Locate the cell with the specified text and output its [x, y] center coordinate. 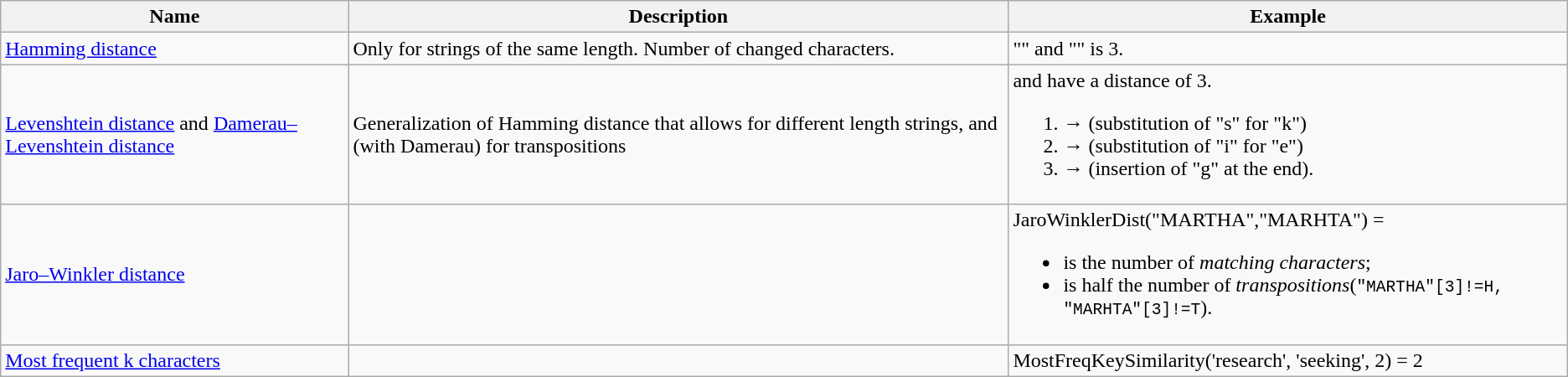
Jaro–Winkler distance [174, 275]
Generalization of Hamming distance that allows for different length strings, and (with Damerau) for transpositions [678, 134]
"" and "" is 3. [1288, 49]
JaroWinklerDist("MARTHA","MARHTA") = is the number of matching characters; is half the number of transpositions("MARTHA"[3]!=H, "MARHTA"[3]!=T). [1288, 275]
Example [1288, 17]
Levenshtein distance and Damerau–Levenshtein distance [174, 134]
MostFreqKeySimilarity('research', 'seeking', 2) = 2 [1288, 360]
Name [174, 17]
Most frequent k characters [174, 360]
and have a distance of 3. → (substitution of "s" for "k") → (substitution of "i" for "e") → (insertion of "g" at the end). [1288, 134]
Description [678, 17]
Hamming distance [174, 49]
Only for strings of the same length. Number of changed characters. [678, 49]
